Return [X, Y] of the center of cell containing provided text 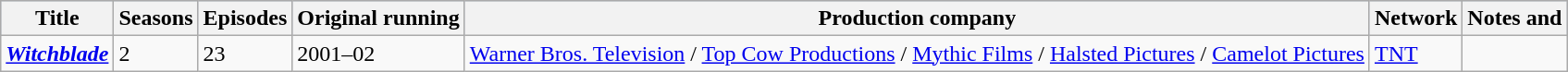
Seasons [155, 18]
Network [1415, 18]
TNT [1415, 54]
23 [245, 54]
Warner Bros. Television / Top Cow Productions / Mythic Films / Halsted Pictures / Camelot Pictures [917, 54]
Title [57, 18]
2001–02 [378, 54]
Notes and [1515, 18]
Witchblade [57, 54]
Production company [917, 18]
Original running [378, 18]
Episodes [245, 18]
2 [155, 54]
